For the text-containing cell, return its midpoint in [x, y] coordinate format. 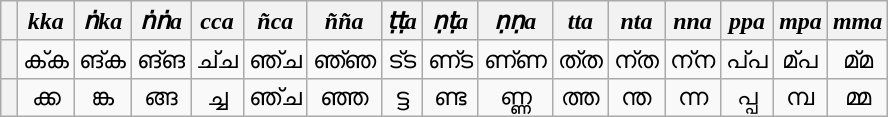
ട്‌ട [402, 59]
ṭṭa [402, 21]
മ്മ [857, 97]
ṅṅa [160, 21]
mpa [801, 21]
ത്ത [580, 97]
പ്പ [748, 97]
ṇṭa [450, 21]
ക്ക [46, 97]
mma [857, 21]
ഞ്ച [276, 97]
മ്പ [801, 97]
ണ്ട [450, 97]
ñña [344, 21]
ക്‌ക [46, 59]
nta [636, 21]
ണ്‌ണ [515, 59]
ച്ച [216, 97]
ന്ന [692, 97]
ച്‌ച [216, 59]
മ്‌മ [857, 59]
ണ്‌ട [450, 59]
cca [216, 21]
ണ്ണ [515, 97]
kka [46, 21]
മ്‌പ [801, 59]
ഞ്‌ഞ [344, 59]
ത്‌ത [580, 59]
ട്ട [402, 97]
ന്‌ത [636, 59]
ങ്ങ [160, 97]
tta [580, 21]
ന്ത [636, 97]
പ്‌പ [748, 59]
ഞ്ഞ [344, 97]
ങ്‌ങ [160, 59]
ങ്ക [103, 97]
ന്‌ന [692, 59]
ഞ്‌ച [276, 59]
ങ്‌ക [103, 59]
ṇṇa [515, 21]
ñca [276, 21]
nna [692, 21]
ppa [748, 21]
ṅka [103, 21]
